Determine the [X, Y] coordinate at the center of the cell enclosing the given text.  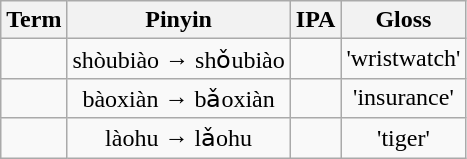
bàoxiàn → bǎoxiàn [178, 98]
'wristwatch' [404, 59]
Term [34, 20]
IPA [316, 20]
'insurance' [404, 98]
shòubiào → shǒubiào [178, 59]
'tiger' [404, 138]
làohu → lǎohu [178, 138]
Gloss [404, 20]
Pinyin [178, 20]
